Find where the given text appears and provide that cell's center as (x, y) coordinate. 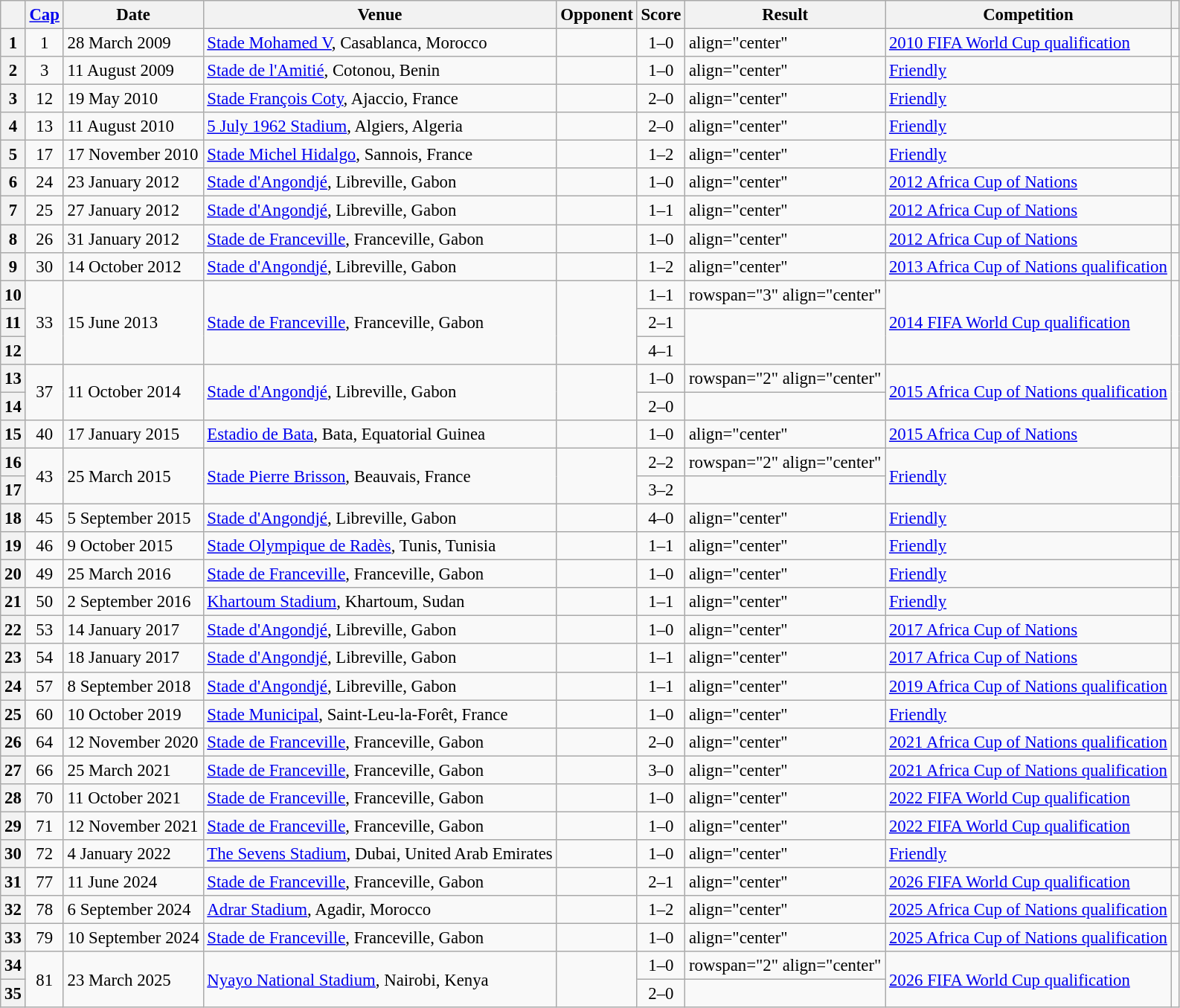
17 November 2010 (133, 155)
71 (45, 826)
Cap (45, 15)
14 (13, 406)
40 (45, 434)
23 (13, 658)
Khartoum Stadium, Khartoum, Sudan (379, 602)
Estadio de Bata, Bata, Equatorial Guinea (379, 434)
78 (45, 910)
15 (13, 434)
31 (13, 882)
11 August 2009 (133, 71)
11 (13, 322)
Stade Michel Hidalgo, Sannois, France (379, 155)
22 (13, 630)
60 (45, 714)
Stade de l'Amitié, Cotonou, Benin (379, 71)
Venue (379, 15)
46 (45, 546)
Date (133, 15)
2 (13, 71)
18 (13, 519)
2015 Africa Cup of Nations qualification (1028, 393)
19 May 2010 (133, 99)
25 March 2021 (133, 770)
3–0 (661, 770)
5 July 1962 Stadium, Algiers, Algeria (379, 126)
7 (13, 211)
50 (45, 602)
4 (13, 126)
66 (45, 770)
14 January 2017 (133, 630)
64 (45, 742)
5 September 2015 (133, 519)
Adrar Stadium, Agadir, Morocco (379, 910)
9 (13, 266)
45 (45, 519)
2 September 2016 (133, 602)
15 June 2013 (133, 323)
27 January 2012 (133, 211)
77 (45, 882)
Stade Municipal, Saint-Leu-la-Forêt, France (379, 714)
31 January 2012 (133, 239)
25 March 2016 (133, 574)
11 August 2010 (133, 126)
28 (13, 798)
81 (45, 979)
8 September 2018 (133, 686)
2–2 (661, 462)
21 (13, 602)
5 (13, 155)
23 January 2012 (133, 182)
3–2 (661, 490)
10 September 2024 (133, 938)
35 (13, 994)
12 November 2020 (133, 742)
4–1 (661, 350)
20 (13, 574)
37 (45, 393)
49 (45, 574)
2019 Africa Cup of Nations qualification (1028, 686)
6 September 2024 (133, 910)
Stade Mohamed V, Casablanca, Morocco (379, 43)
19 (13, 546)
29 (13, 826)
4 January 2022 (133, 854)
Opponent (597, 15)
25 March 2015 (133, 476)
43 (45, 476)
72 (45, 854)
70 (45, 798)
11 June 2024 (133, 882)
2014 FIFA World Cup qualification (1028, 323)
34 (13, 966)
27 (13, 770)
2010 FIFA World Cup qualification (1028, 43)
Result (786, 15)
Stade Olympique de Radès, Tunis, Tunisia (379, 546)
Stade Pierre Brisson, Beauvais, France (379, 476)
53 (45, 630)
79 (45, 938)
The Sevens Stadium, Dubai, United Arab Emirates (379, 854)
Nyayo National Stadium, Nairobi, Kenya (379, 979)
28 March 2009 (133, 43)
11 October 2021 (133, 798)
Stade François Coty, Ajaccio, France (379, 99)
57 (45, 686)
23 March 2025 (133, 979)
rowspan="3" align="center" (786, 295)
16 (13, 462)
54 (45, 658)
10 (13, 295)
Score (661, 15)
2015 Africa Cup of Nations (1028, 434)
6 (13, 182)
4–0 (661, 519)
Competition (1028, 15)
9 October 2015 (133, 546)
8 (13, 239)
2013 Africa Cup of Nations qualification (1028, 266)
11 October 2014 (133, 393)
17 January 2015 (133, 434)
14 October 2012 (133, 266)
18 January 2017 (133, 658)
32 (13, 910)
10 October 2019 (133, 714)
12 November 2021 (133, 826)
